Extract the [X, Y] coordinate from the center of the cell holding the provided text.  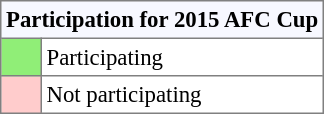
Participating [182, 57]
Participation for 2015 AFC Cup [162, 20]
Not participating [182, 95]
